Provide the [X, Y] coordinate of the cell's center where the given text is located.  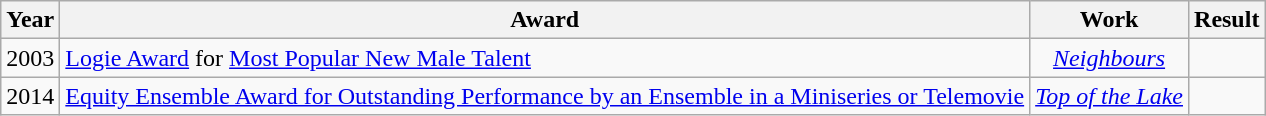
Result [1227, 20]
Year [30, 20]
Top of the Lake [1110, 96]
Logie Award for Most Popular New Male Talent [545, 58]
2014 [30, 96]
2003 [30, 58]
Work [1110, 20]
Award [545, 20]
Neighbours [1110, 58]
Equity Ensemble Award for Outstanding Performance by an Ensemble in a Miniseries or Telemovie [545, 96]
